Provide the (x, y) coordinate of the cell's center where the given text is located.  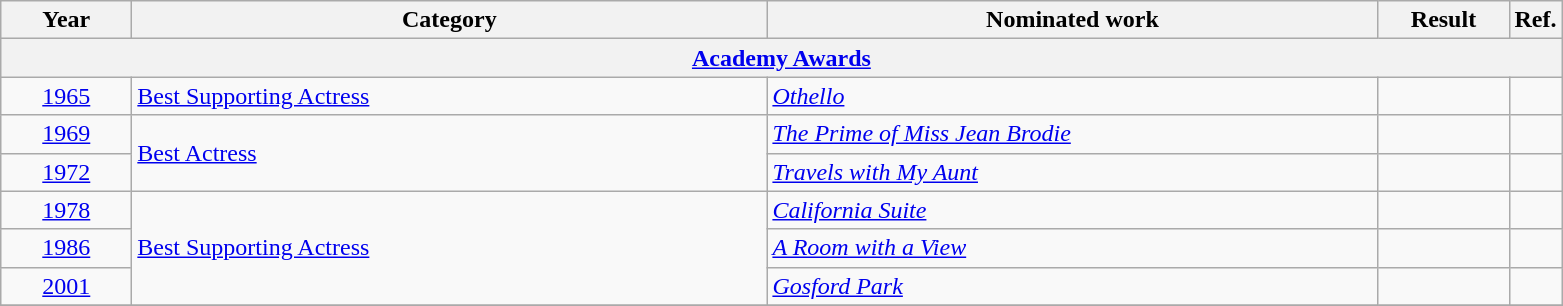
Year (66, 20)
1986 (66, 248)
Nominated work (1072, 20)
1978 (66, 210)
A Room with a View (1072, 248)
Travels with My Aunt (1072, 172)
Best Actress (450, 153)
Othello (1072, 96)
Result (1444, 20)
2001 (66, 286)
1972 (66, 172)
Ref. (1536, 20)
1965 (66, 96)
California Suite (1072, 210)
Category (450, 20)
Academy Awards (782, 58)
The Prime of Miss Jean Brodie (1072, 134)
Gosford Park (1072, 286)
1969 (66, 134)
